Scan for the cell matching the given text and deliver its [X, Y] coordinate at center. 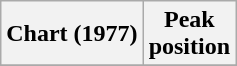
Peakposition [189, 34]
Chart (1977) [72, 34]
